Detect which cell encompasses the target text, then output its (x, y) center coordinate. 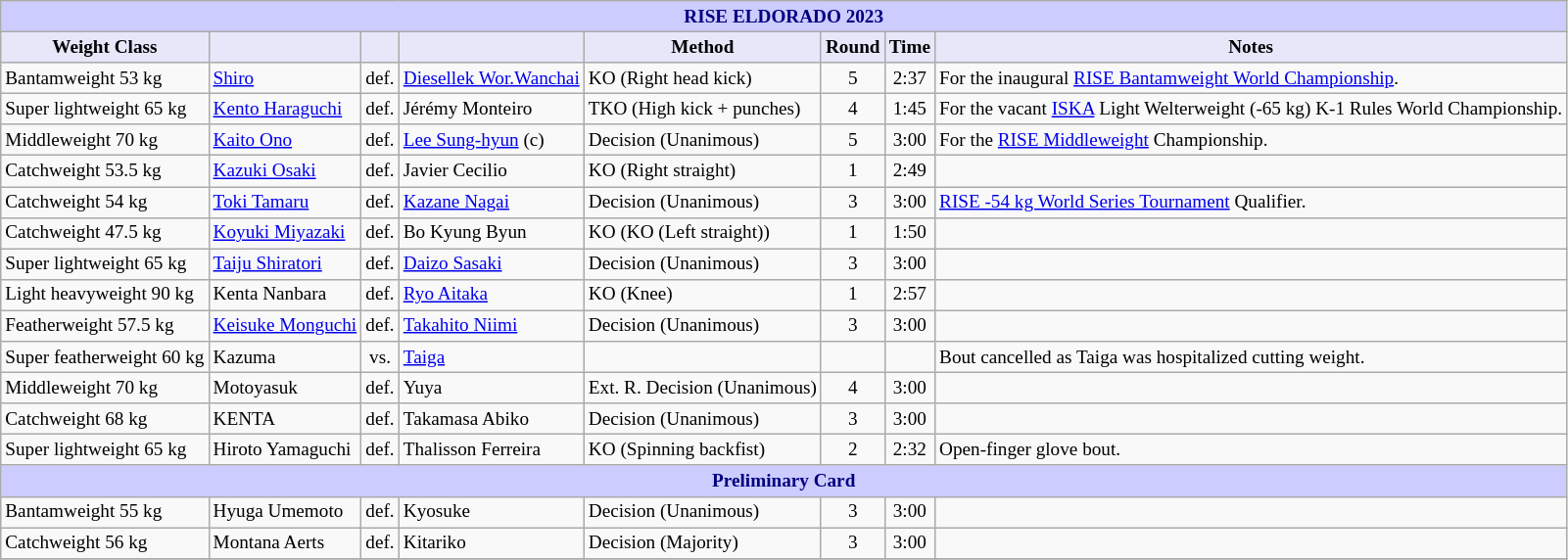
Taiga (492, 357)
Super featherweight 60 kg (105, 357)
Kaito Ono (285, 140)
Koyuki Miyazaki (285, 233)
For the vacant ISKA Light Welterweight (-65 kg) K-1 Rules World Championship. (1252, 109)
Time (909, 47)
Jérémy Monteiro (492, 109)
Method (702, 47)
RISE ELDORADO 2023 (784, 17)
Weight Class (105, 47)
Catchweight 68 kg (105, 419)
Javier Cecilio (492, 171)
Kenta Nanbara (285, 295)
KO (KO (Left straight)) (702, 233)
Kitariko (492, 542)
Ext. R. Decision (Unanimous) (702, 388)
Diesellek Wor.Wanchai (492, 78)
Decision (Majority) (702, 542)
Light heavyweight 90 kg (105, 295)
1:45 (909, 109)
2:37 (909, 78)
Motoyasuk (285, 388)
For the inaugural RISE Bantamweight World Championship. (1252, 78)
Bantamweight 53 kg (105, 78)
Round (852, 47)
Taiju Shiratori (285, 264)
RISE -54 kg World Series Tournament Qualifier. (1252, 202)
Hyuga Umemoto (285, 512)
KO (Right head kick) (702, 78)
Bo Kyung Byun (492, 233)
KO (Spinning backfist) (702, 450)
Featherweight 57.5 kg (105, 326)
Kazuma (285, 357)
2:32 (909, 450)
TKO (High kick + punches) (702, 109)
Preliminary Card (784, 481)
Catchweight 47.5 kg (105, 233)
KENTA (285, 419)
Kazane Nagai (492, 202)
Open-finger glove bout. (1252, 450)
Montana Aerts (285, 542)
Lee Sung-hyun (c) (492, 140)
Takahito Niimi (492, 326)
Catchweight 54 kg (105, 202)
Toki Tamaru (285, 202)
Hiroto Yamaguchi (285, 450)
2:49 (909, 171)
Ryo Aitaka (492, 295)
2:57 (909, 295)
For the RISE Middleweight Championship. (1252, 140)
Catchweight 56 kg (105, 542)
KO (Right straight) (702, 171)
KO (Knee) (702, 295)
vs. (380, 357)
Shiro (285, 78)
Takamasa Abiko (492, 419)
1:50 (909, 233)
Bout cancelled as Taiga was hospitalized cutting weight. (1252, 357)
Thalisson Ferreira (492, 450)
Daizo Sasaki (492, 264)
Bantamweight 55 kg (105, 512)
Catchweight 53.5 kg (105, 171)
Kyosuke (492, 512)
Kento Haraguchi (285, 109)
2 (852, 450)
Notes (1252, 47)
Kazuki Osaki (285, 171)
Keisuke Monguchi (285, 326)
Yuya (492, 388)
